Identify which cell holds the provided text, then report its (X, Y) central coordinate. 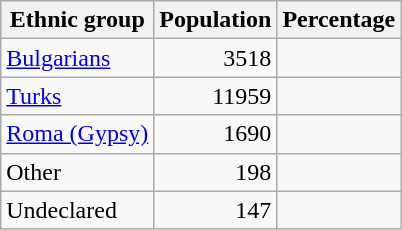
Undeclared (78, 210)
Turks (78, 96)
Bulgarians (78, 58)
198 (216, 172)
Ethnic group (78, 20)
Other (78, 172)
147 (216, 210)
Population (216, 20)
Percentage (339, 20)
3518 (216, 58)
1690 (216, 134)
11959 (216, 96)
Roma (Gypsy) (78, 134)
